Return [x, y] of the center of cell containing provided text 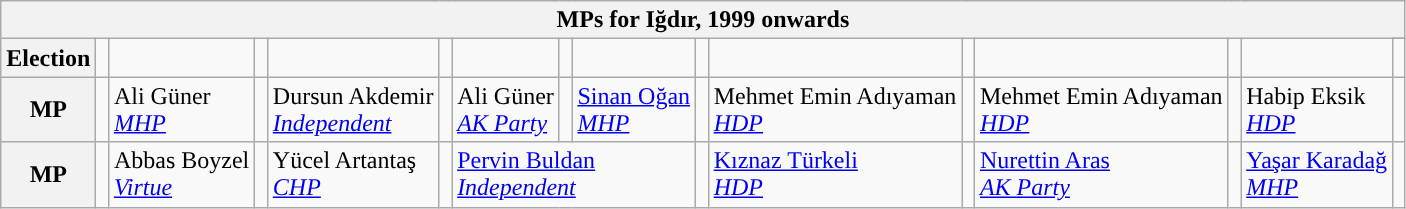
Election [48, 58]
Dursun AkdemirIndependent [353, 110]
Abbas BoyzelVirtue [181, 174]
Kıznaz TürkeliHDP [835, 174]
Ali GünerAK Party [506, 110]
Yaşar KaradağMHP [1317, 174]
MPs for Iğdır, 1999 onwards [703, 20]
Nurettin ArasAK Party [1101, 174]
Sinan OğanMHP [634, 110]
Habip EksikHDP [1317, 110]
Ali GünerMHP [181, 110]
Yücel ArtantaşCHP [353, 174]
Pervin BuldanIndependent [574, 174]
